Return the (X, Y) coordinate for the center point of the cell that contains the specified text.  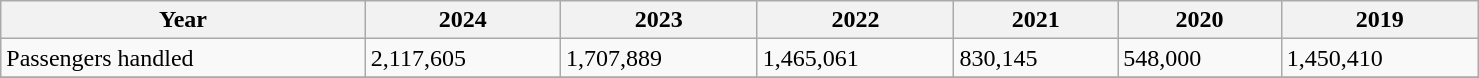
1,707,889 (658, 58)
2024 (462, 20)
2023 (658, 20)
2021 (1036, 20)
1,450,410 (1380, 58)
2022 (856, 20)
Year (184, 20)
2,117,605 (462, 58)
2020 (1200, 20)
830,145 (1036, 58)
2019 (1380, 20)
548,000 (1200, 58)
1,465,061 (856, 58)
Passengers handled (184, 58)
